Provide the [x, y] coordinate of the cell's center where the given text is located.  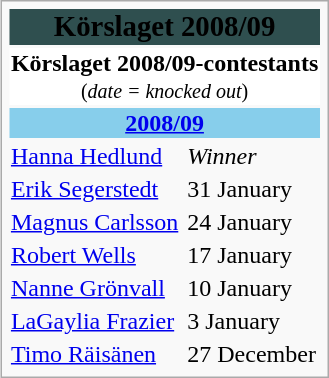
3 January [253, 321]
Hanna Hedlund [96, 156]
Robert Wells [96, 255]
Erik Segerstedt [96, 189]
31 January [253, 189]
10 January [253, 288]
Winner [253, 156]
24 January [253, 222]
Magnus Carlsson [96, 222]
LaGaylia Frazier [96, 321]
27 December [253, 354]
Nanne Grönvall [96, 288]
Timo Räisänen [96, 354]
2008/09 [164, 123]
Körslaget 2008/09 [164, 27]
Körslaget 2008/09-contestants(date = knocked out) [164, 76]
17 January [253, 255]
